Detect which cell encompasses the target text, then output its (X, Y) center coordinate. 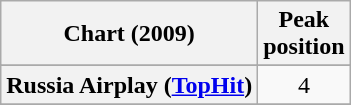
Chart (2009) (130, 34)
Russia Airplay (TopHit) (130, 85)
Peakposition (304, 34)
4 (304, 85)
